Return (X, Y) of the center of cell containing provided text 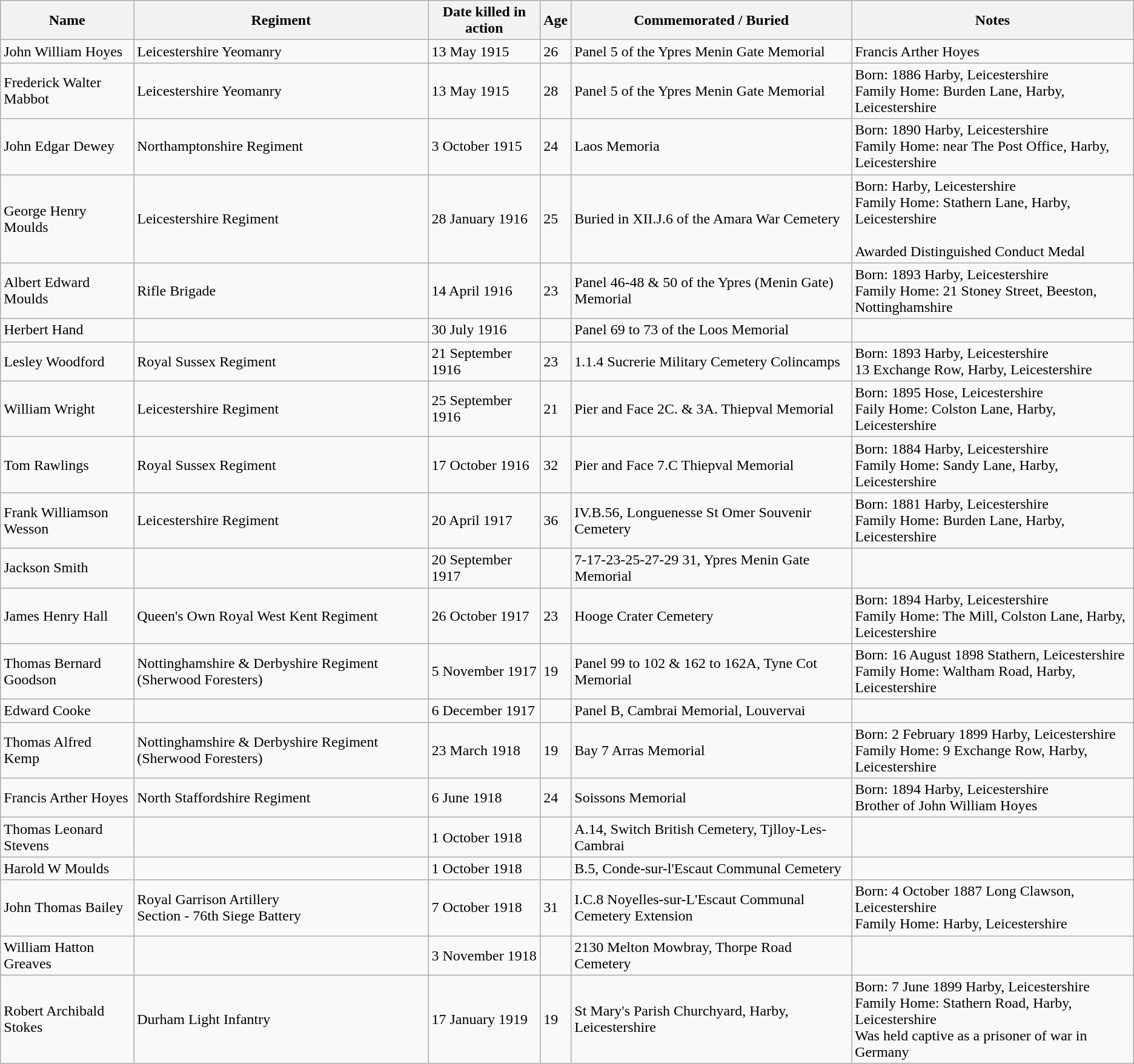
26 (556, 51)
Albert Edward Moulds (67, 291)
Panel 69 to 73 of the Loos Memorial (711, 330)
George Henry Moulds (67, 219)
Herbert Hand (67, 330)
Thomas Alfred Kemp (67, 750)
Edward Cooke (67, 711)
17 January 1919 (485, 1019)
3 October 1915 (485, 147)
Pier and Face 7.C Thiepval Memorial (711, 464)
William Hatton Greaves (67, 956)
Born: 1886 Harby, Leicestershire Family Home: Burden Lane, Harby, Leicestershire (993, 91)
Tom Rawlings (67, 464)
Born: 1894 Harby, Leicestershire Family Home: The Mill, Colston Lane, Harby, Leicestershire (993, 615)
Born: 4 October 1887 Long Clawson, Leicestershire Family Home: Harby, Leicestershire (993, 908)
Born: 1881 Harby, Leicestershire Family Home: Burden Lane, Harby, Leicestershire (993, 520)
7 October 1918 (485, 908)
1.1.4 Sucrerie Military Cemetery Colincamps (711, 361)
17 October 1916 (485, 464)
Born: 16 August 1898 Stathern, Leicestershire Family Home: Waltham Road, Harby, Leicestershire (993, 672)
Born: 1890 Harby, Leicestershire Family Home: near The Post Office, Harby, Leicestershire (993, 147)
William Wright (67, 409)
Frederick Walter Mabbot (67, 91)
Age (556, 21)
Panel 99 to 102 & 162 to 162A, Tyne Cot Memorial (711, 672)
A.14, Switch British Cemetery, Tjlloy-Les-Cambrai (711, 837)
Soissons Memorial (711, 798)
James Henry Hall (67, 615)
Laos Memoria (711, 147)
28 (556, 91)
North Staffordshire Regiment (281, 798)
30 July 1916 (485, 330)
6 June 1918 (485, 798)
Buried in XII.J.6 of the Amara War Cemetery (711, 219)
Born: 1893 Harby, Leicestershire 13 Exchange Row, Harby, Leicestershire (993, 361)
Born: 1884 Harby, Leicestershire Family Home: Sandy Lane, Harby, Leicestershire (993, 464)
Born: 7 June 1899 Harby, Leicestershire Family Home: Stathern Road, Harby, Leicestershire Was held captive as a prisoner of war in Germany (993, 1019)
36 (556, 520)
Notes (993, 21)
Thomas Leonard Stevens (67, 837)
Born: 1893 Harby, Leicestershire Family Home: 21 Stoney Street, Beeston, Nottinghamshire (993, 291)
2130 Melton Mowbray, Thorpe Road Cemetery (711, 956)
21 September 1916 (485, 361)
Royal Garrison ArtillerySection - 76th Siege Battery (281, 908)
5 November 1917 (485, 672)
St Mary's Parish Churchyard, Harby, Leicestershire (711, 1019)
Northamptonshire Regiment (281, 147)
John Thomas Bailey (67, 908)
Hooge Crater Cemetery (711, 615)
Rifle Brigade (281, 291)
20 September 1917 (485, 568)
Born: 1894 Harby, Leicestershire Brother of John William Hoyes (993, 798)
20 April 1917 (485, 520)
Born: 2 February 1899 Harby, Leicestershire Family Home: 9 Exchange Row, Harby, Leicestershire (993, 750)
23 March 1918 (485, 750)
Bay 7 Arras Memorial (711, 750)
John William Hoyes (67, 51)
Thomas Bernard Goodson (67, 672)
Pier and Face 2C. & 3A. Thiepval Memorial (711, 409)
IV.B.56, Longuenesse St Omer Souvenir Cemetery (711, 520)
26 October 1917 (485, 615)
Durham Light Infantry (281, 1019)
25 September 1916 (485, 409)
Name (67, 21)
Panel B, Cambrai Memorial, Louvervai (711, 711)
7-17-23-25-27-29 31, Ypres Menin Gate Memorial (711, 568)
Date killed in action (485, 21)
B.5, Conde-sur-l'Escaut Communal Cemetery (711, 868)
32 (556, 464)
Lesley Woodford (67, 361)
Regiment (281, 21)
Born: 1895 Hose, Leicestershire Faily Home: Colston Lane, Harby, Leicestershire (993, 409)
14 April 1916 (485, 291)
6 December 1917 (485, 711)
I.C.8 Noyelles-sur-L'Escaut Communal Cemetery Extension (711, 908)
Born: Harby, Leicestershire Family Home: Stathern Lane, Harby, Leicestershire Awarded Distinguished Conduct Medal (993, 219)
John Edgar Dewey (67, 147)
3 November 1918 (485, 956)
Queen's Own Royal West Kent Regiment (281, 615)
Robert Archibald Stokes (67, 1019)
21 (556, 409)
Frank Williamson Wesson (67, 520)
28 January 1916 (485, 219)
Harold W Moulds (67, 868)
31 (556, 908)
Jackson Smith (67, 568)
Panel 46-48 & 50 of the Ypres (Menin Gate) Memorial (711, 291)
25 (556, 219)
Commemorated / Buried (711, 21)
